Return the (X, Y) coordinate for the center point of the cell that contains the specified text.  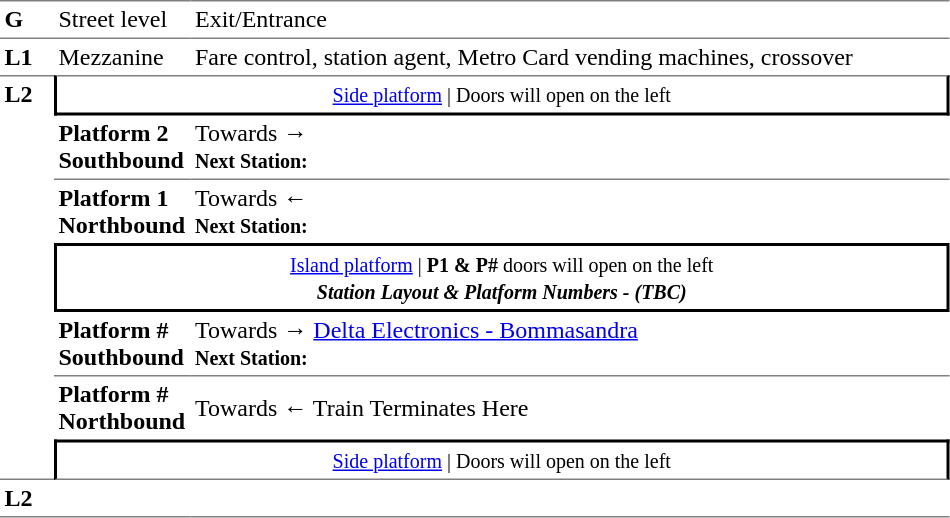
Towards ← Next Station: (570, 212)
G (27, 20)
Platform 2Southbound (122, 148)
Mezzanine (122, 57)
Towards ← Train Terminates Here (570, 408)
L1 (27, 57)
Towards → Next Station: (570, 148)
Fare control, station agent, Metro Card vending machines, crossover (570, 57)
Street level (122, 20)
Towards → Delta Electronics - BommasandraNext Station: (570, 344)
Platform 1Northbound (122, 212)
Island platform | P1 & P# doors will open on the left Station Layout & Platform Numbers - (TBC) (502, 278)
Platform #Northbound (122, 408)
Platform #Southbound (122, 344)
Exit/Entrance (570, 20)
